Find where the given text appears and provide that cell's center as (X, Y) coordinate. 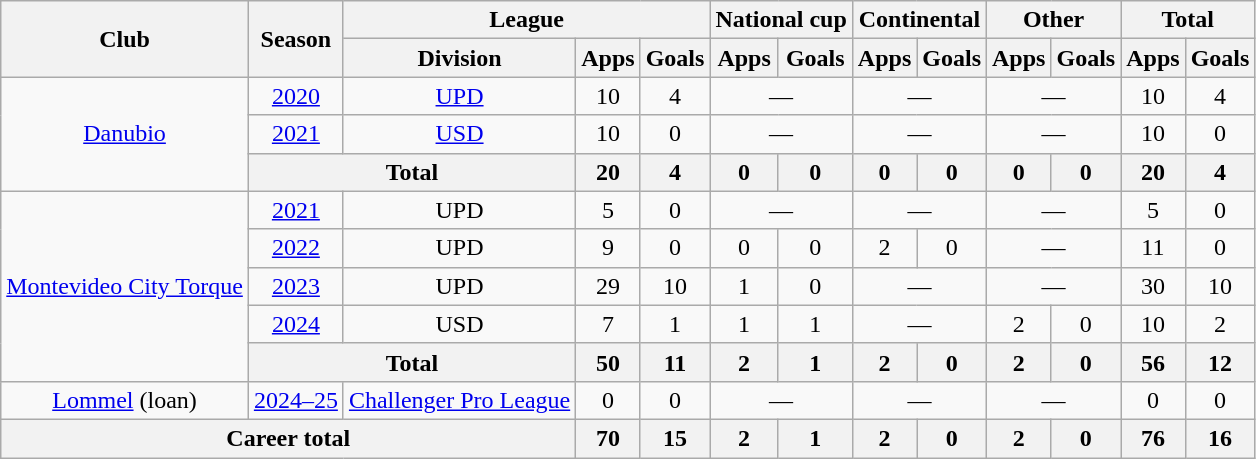
70 (608, 438)
56 (1153, 362)
2022 (296, 248)
15 (675, 438)
Challenger Pro League (459, 400)
2024 (296, 324)
Division (459, 58)
16 (1220, 438)
Season (296, 39)
29 (608, 286)
Other (1054, 20)
Danubio (125, 134)
Continental (919, 20)
9 (608, 248)
Lommel (loan) (125, 400)
76 (1153, 438)
2020 (296, 96)
12 (1220, 362)
2024–25 (296, 400)
National cup (781, 20)
League (526, 20)
2023 (296, 286)
7 (608, 324)
30 (1153, 286)
50 (608, 362)
Club (125, 39)
Career total (288, 438)
Montevideo City Torque (125, 286)
